Capture the cell that displays the provided text and extract its (X, Y) central coordinate. 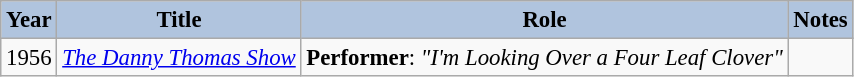
Title (179, 20)
Notes (820, 20)
1956 (29, 58)
Performer: "I'm Looking Over a Four Leaf Clover" (544, 58)
Year (29, 20)
Role (544, 20)
The Danny Thomas Show (179, 58)
